Return the (X, Y) coordinate for the center point of the cell that contains the specified text.  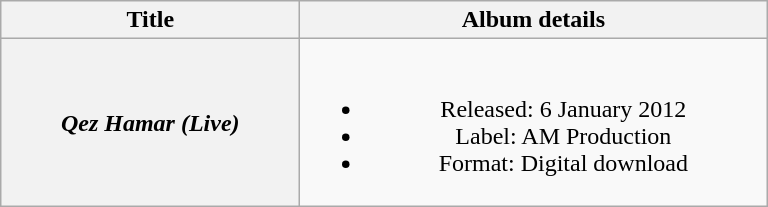
Released: 6 January 2012Label: AM ProductionFormat: Digital download (534, 122)
Title (150, 20)
Album details (534, 20)
Qez Hamar (Live) (150, 122)
